Find where the given text appears and provide that cell's center as [X, Y] coordinate. 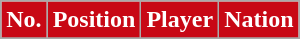
Position [94, 20]
Nation [259, 20]
Player [180, 20]
No. [24, 20]
